Search for the cell housing the specified text and yield its (X, Y) center coordinate. 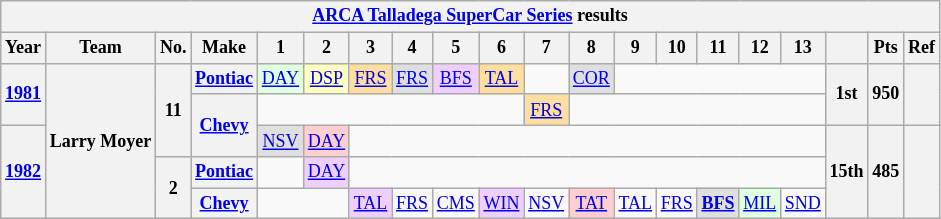
8 (591, 48)
Year (24, 48)
950 (886, 94)
DSP (326, 78)
TAT (591, 204)
SND (804, 204)
15th (846, 172)
5 (456, 48)
1982 (24, 172)
9 (635, 48)
Team (100, 48)
6 (502, 48)
COR (591, 78)
7 (546, 48)
CMS (456, 204)
MIL (760, 204)
1st (846, 94)
Larry Moyer (100, 141)
13 (804, 48)
10 (676, 48)
WIN (502, 204)
No. (174, 48)
Pts (886, 48)
Make (224, 48)
3 (370, 48)
Ref (922, 48)
12 (760, 48)
1981 (24, 94)
4 (412, 48)
1 (280, 48)
ARCA Talladega SuperCar Series results (470, 16)
485 (886, 172)
